Provide the (X, Y) coordinate of the cell's center where the given text is located.  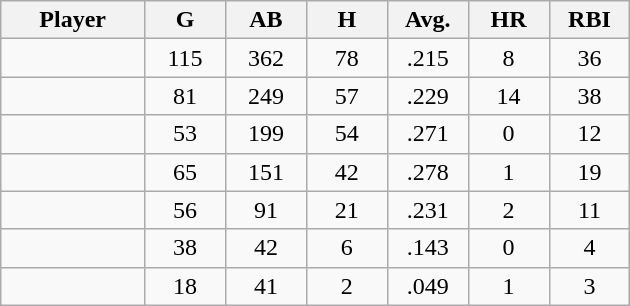
11 (590, 210)
14 (508, 96)
.215 (428, 58)
.271 (428, 134)
3 (590, 286)
Player (73, 20)
57 (346, 96)
81 (186, 96)
249 (266, 96)
362 (266, 58)
HR (508, 20)
53 (186, 134)
36 (590, 58)
19 (590, 172)
8 (508, 58)
56 (186, 210)
54 (346, 134)
AB (266, 20)
199 (266, 134)
21 (346, 210)
4 (590, 248)
115 (186, 58)
.049 (428, 286)
RBI (590, 20)
18 (186, 286)
12 (590, 134)
6 (346, 248)
.231 (428, 210)
G (186, 20)
.143 (428, 248)
65 (186, 172)
41 (266, 286)
78 (346, 58)
.278 (428, 172)
H (346, 20)
.229 (428, 96)
151 (266, 172)
Avg. (428, 20)
91 (266, 210)
